Capture the cell that displays the provided text and extract its [X, Y] central coordinate. 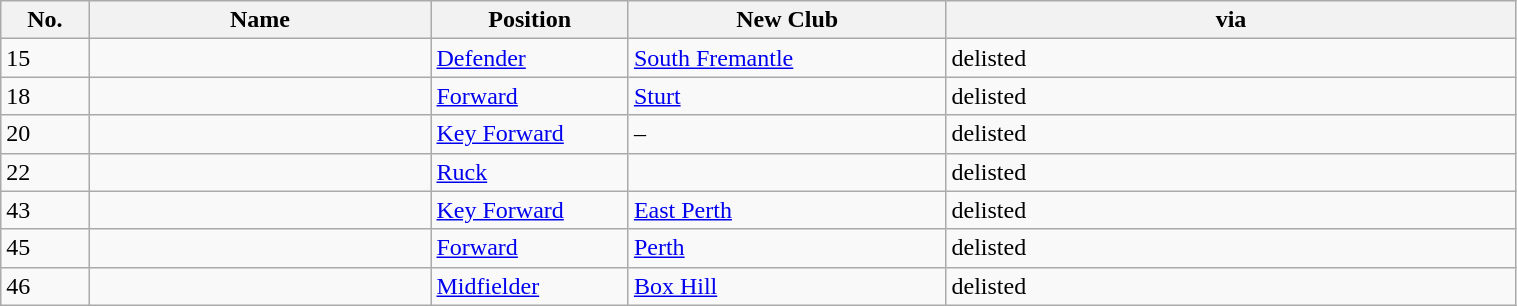
43 [45, 210]
No. [45, 20]
New Club [787, 20]
South Fremantle [787, 58]
Box Hill [787, 286]
Ruck [530, 172]
20 [45, 134]
Sturt [787, 96]
22 [45, 172]
Perth [787, 248]
Midfielder [530, 286]
Position [530, 20]
Name [260, 20]
45 [45, 248]
via [1231, 20]
46 [45, 286]
18 [45, 96]
– [787, 134]
East Perth [787, 210]
Defender [530, 58]
15 [45, 58]
